Return the [x, y] coordinate for the center point of the cell that contains the specified text.  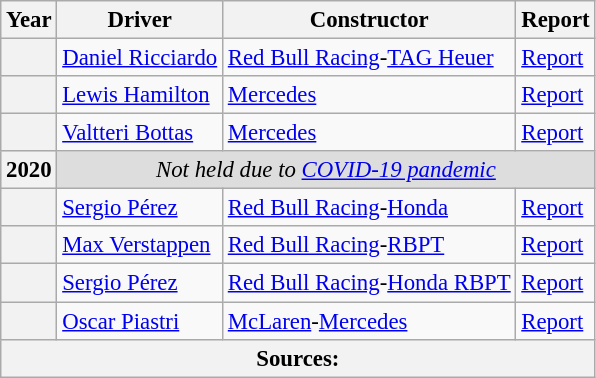
Not held due to COVID-19 pandemic [326, 170]
Driver [140, 20]
Valtteri Bottas [140, 133]
Red Bull Racing-RBPT [368, 245]
Lewis Hamilton [140, 95]
Red Bull Racing-Honda RBPT [368, 283]
Year [29, 20]
Red Bull Racing-Honda [368, 208]
Daniel Ricciardo [140, 58]
Red Bull Racing-TAG Heuer [368, 58]
Constructor [368, 20]
2020 [29, 170]
Oscar Piastri [140, 321]
Max Verstappen [140, 245]
McLaren-Mercedes [368, 321]
Sources: [298, 358]
